Provide the [X, Y] coordinate of the cell's center where the given text is located.  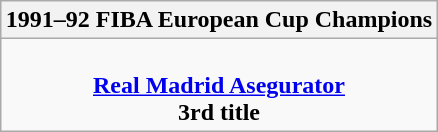
1991–92 FIBA European Cup Champions [218, 20]
Real Madrid Asegurator 3rd title [218, 85]
